Locate the cell with the specified text and output its (x, y) center coordinate. 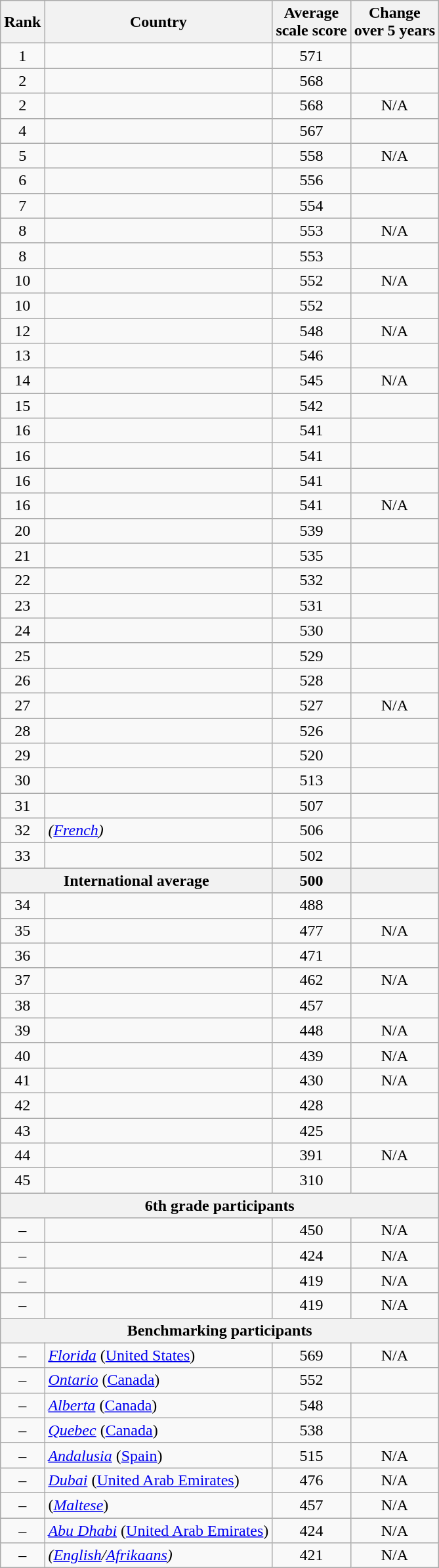
International average (136, 881)
310 (311, 1181)
42 (22, 1105)
542 (311, 406)
425 (311, 1130)
569 (311, 1355)
6 (22, 181)
Dubai (United Arab Emirates) (159, 1480)
530 (311, 630)
35 (22, 930)
36 (22, 955)
448 (311, 1030)
29 (22, 756)
554 (311, 206)
450 (311, 1230)
32 (22, 831)
4 (22, 131)
558 (311, 156)
567 (311, 131)
43 (22, 1130)
488 (311, 905)
15 (22, 406)
462 (311, 980)
(French) (159, 831)
44 (22, 1156)
507 (311, 806)
506 (311, 831)
Country (159, 22)
Abu Dhabi (United Arab Emirates) (159, 1531)
471 (311, 955)
39 (22, 1030)
(English/Afrikaans) (159, 1556)
27 (22, 705)
12 (22, 330)
526 (311, 731)
41 (22, 1080)
421 (311, 1556)
Quebec (Canada) (159, 1430)
1 (22, 56)
539 (311, 531)
40 (22, 1055)
(Maltese) (159, 1505)
535 (311, 555)
571 (311, 56)
430 (311, 1080)
38 (22, 1005)
528 (311, 680)
Rank (22, 22)
23 (22, 605)
25 (22, 655)
14 (22, 381)
28 (22, 731)
391 (311, 1156)
556 (311, 181)
529 (311, 655)
513 (311, 781)
520 (311, 756)
13 (22, 356)
Alberta (Canada) (159, 1405)
31 (22, 806)
546 (311, 356)
477 (311, 930)
515 (311, 1455)
Changeover 5 years (395, 22)
5 (22, 156)
20 (22, 531)
24 (22, 630)
476 (311, 1480)
532 (311, 580)
22 (22, 580)
Florida (United States) (159, 1355)
439 (311, 1055)
531 (311, 605)
545 (311, 381)
7 (22, 206)
538 (311, 1430)
428 (311, 1105)
45 (22, 1181)
21 (22, 555)
502 (311, 856)
30 (22, 781)
6th grade participants (220, 1206)
500 (311, 881)
37 (22, 980)
527 (311, 705)
Andalusia (Spain) (159, 1455)
34 (22, 905)
Averagescale score (311, 22)
Benchmarking participants (220, 1330)
Ontario (Canada) (159, 1380)
33 (22, 856)
26 (22, 680)
